Identify which cell holds the provided text, then report its [X, Y] central coordinate. 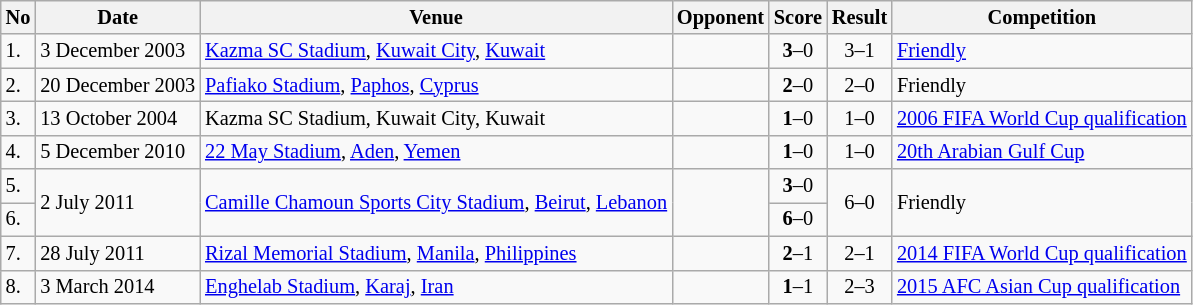
Camille Chamoun Sports City Stadium, Beirut, Lebanon [436, 202]
3. [18, 118]
1–1 [798, 287]
2015 AFC Asian Cup qualification [1042, 287]
Enghelab Stadium, Karaj, Iran [436, 287]
Date [118, 17]
22 May Stadium, Aden, Yemen [436, 152]
28 July 2011 [118, 253]
8. [18, 287]
3–1 [860, 51]
Pafiako Stadium, Paphos, Cyprus [436, 85]
Result [860, 17]
Rizal Memorial Stadium, Manila, Philippines [436, 253]
1. [18, 51]
2. [18, 85]
6. [18, 219]
3 December 2003 [118, 51]
5. [18, 186]
7. [18, 253]
20 December 2003 [118, 85]
2–3 [860, 287]
2006 FIFA World Cup qualification [1042, 118]
Opponent [720, 17]
No [18, 17]
4. [18, 152]
5 December 2010 [118, 152]
Score [798, 17]
2 July 2011 [118, 202]
2014 FIFA World Cup qualification [1042, 253]
Venue [436, 17]
20th Arabian Gulf Cup [1042, 152]
Competition [1042, 17]
3 March 2014 [118, 287]
13 October 2004 [118, 118]
